Locate the cell with the specified text and output its [X, Y] center coordinate. 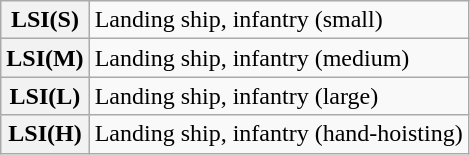
LSI(M) [45, 58]
Landing ship, infantry (medium) [278, 58]
Landing ship, infantry (small) [278, 20]
LSI(H) [45, 134]
Landing ship, infantry (large) [278, 96]
LSI(S) [45, 20]
Landing ship, infantry (hand-hoisting) [278, 134]
LSI(L) [45, 96]
